Output the (X, Y) coordinate of the center of the cell containing the given text.  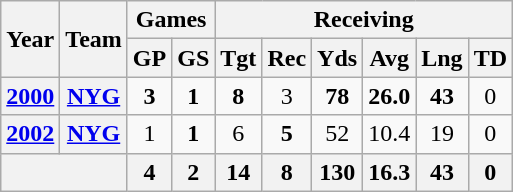
4 (149, 172)
52 (338, 134)
16.3 (390, 172)
130 (338, 172)
26.0 (390, 96)
Lng (442, 58)
Receiving (364, 20)
GP (149, 58)
5 (287, 134)
Avg (390, 58)
Team (94, 39)
Tgt (238, 58)
Rec (287, 58)
Year (30, 39)
2000 (30, 96)
Games (170, 20)
19 (442, 134)
2002 (30, 134)
TD (490, 58)
10.4 (390, 134)
GS (194, 58)
Yds (338, 58)
14 (238, 172)
6 (238, 134)
2 (194, 172)
78 (338, 96)
